Detect which cell encompasses the target text, then output its (x, y) center coordinate. 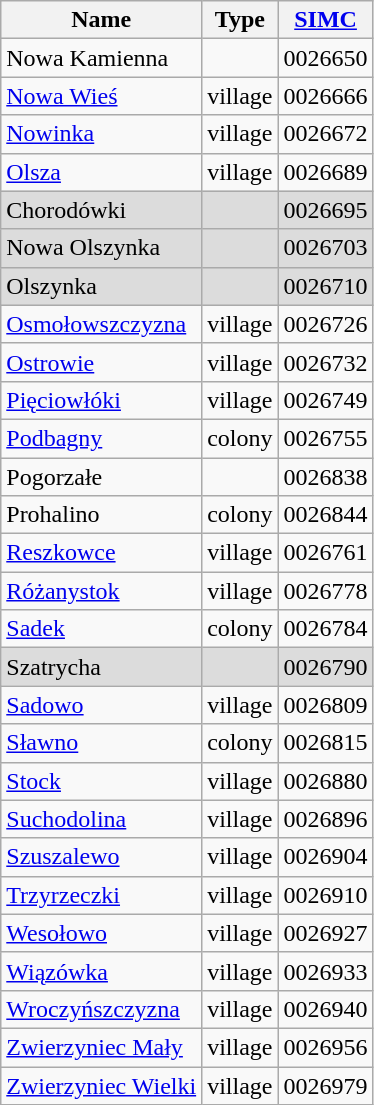
0026695 (326, 210)
Ostrowie (102, 362)
Wiązówka (102, 971)
Sadowo (102, 705)
Reszkowce (102, 553)
0026815 (326, 743)
0026761 (326, 553)
Nowa Wieś (102, 96)
Nowinka (102, 134)
Nowa Kamienna (102, 58)
Sławno (102, 743)
Wesołowo (102, 933)
Szatrycha (102, 667)
0026910 (326, 895)
0026689 (326, 172)
0026809 (326, 705)
SIMC (326, 20)
Różanystok (102, 591)
0026880 (326, 781)
Pięciowłóki (102, 400)
0026726 (326, 324)
0026927 (326, 933)
Osmołowszczyzna (102, 324)
0026778 (326, 591)
Zwierzyniec Wielki (102, 1085)
Trzyrzeczki (102, 895)
Wroczyńszczyzna (102, 1009)
0026956 (326, 1047)
0026732 (326, 362)
0026710 (326, 286)
0026784 (326, 629)
Stock (102, 781)
Name (102, 20)
0026896 (326, 819)
0026749 (326, 400)
Pogorzałe (102, 477)
Olszynka (102, 286)
0026844 (326, 515)
0026838 (326, 477)
0026904 (326, 857)
0026933 (326, 971)
0026666 (326, 96)
0026650 (326, 58)
Sadek (102, 629)
0026979 (326, 1085)
Szuszalewo (102, 857)
Podbagny (102, 438)
Olsza (102, 172)
Type (240, 20)
0026940 (326, 1009)
Nowa Olszynka (102, 248)
Zwierzyniec Mały (102, 1047)
0026703 (326, 248)
0026672 (326, 134)
0026790 (326, 667)
Prohalino (102, 515)
Chorodówki (102, 210)
0026755 (326, 438)
Suchodolina (102, 819)
